Locate the cell with the specified text and output its (X, Y) center coordinate. 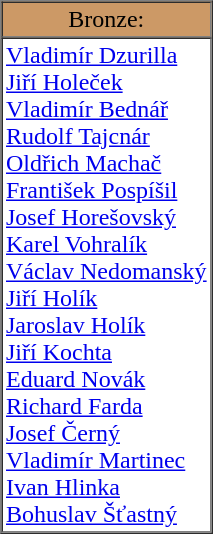
Bronze: (107, 20)
